Scan for the cell matching the given text and deliver its [x, y] coordinate at center. 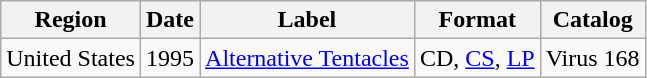
United States [71, 58]
Date [170, 20]
Region [71, 20]
1995 [170, 58]
Label [308, 20]
CD, CS, LP [477, 58]
Alternative Tentacles [308, 58]
Catalog [592, 20]
Format [477, 20]
Virus 168 [592, 58]
